Capture the cell that displays the provided text and extract its (X, Y) central coordinate. 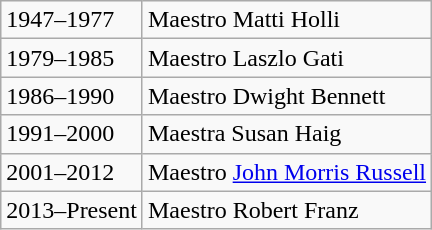
1947–1977 (72, 20)
Maestro John Morris Russell (286, 172)
2013–Present (72, 210)
1979–1985 (72, 58)
Maestro Dwight Bennett (286, 96)
Maestra Susan Haig (286, 134)
2001–2012 (72, 172)
Maestro Laszlo Gati (286, 58)
1991–2000 (72, 134)
1986–1990 (72, 96)
Maestro Robert Franz (286, 210)
Maestro Matti Holli (286, 20)
